Scan for the cell matching the given text and deliver its [X, Y] coordinate at center. 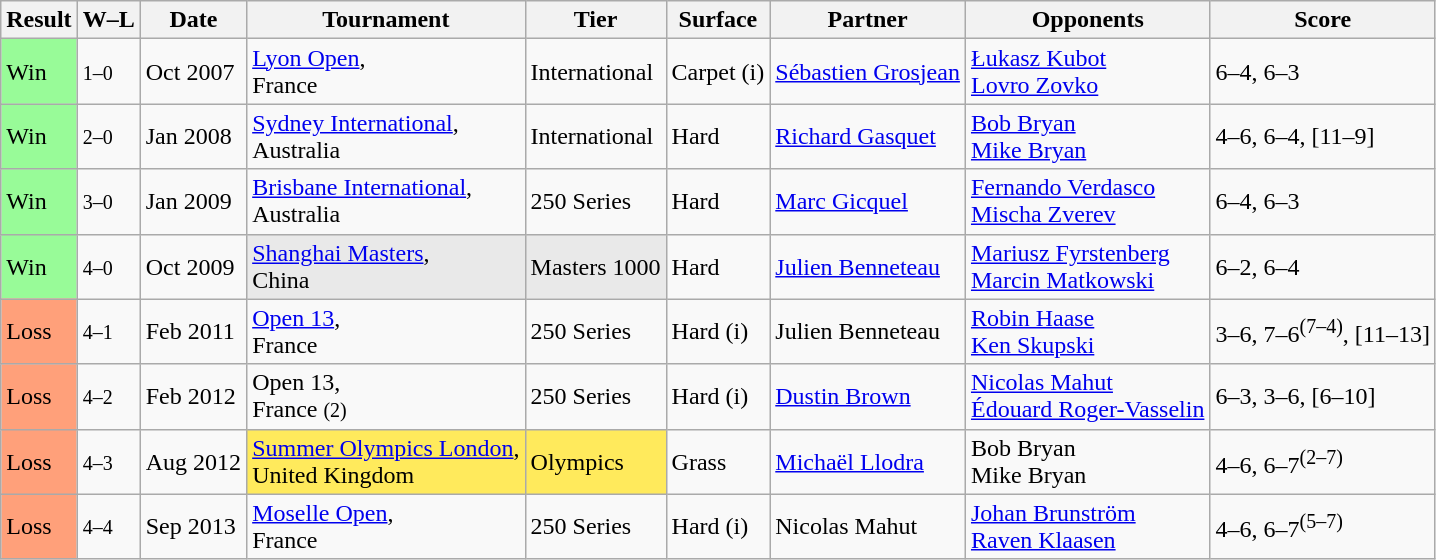
Jan 2009 [193, 202]
Jan 2008 [193, 136]
Robin Haase Ken Skupski [1088, 332]
Open 13, France (2) [386, 396]
Score [1322, 20]
Date [193, 20]
Sydney International, Australia [386, 136]
3–6, 7–6(7–4), [11–13] [1322, 332]
Surface [718, 20]
4–6, 6–4, [11–9] [1322, 136]
Sep 2013 [193, 526]
Summer Olympics London, United Kingdom [386, 462]
Partner [868, 20]
Brisbane International, Australia [386, 202]
Feb 2012 [193, 396]
4–2 [108, 396]
Aug 2012 [193, 462]
Łukasz Kubot Lovro Zovko [1088, 72]
Opponents [1088, 20]
1–0 [108, 72]
4–3 [108, 462]
Richard Gasquet [868, 136]
Carpet (i) [718, 72]
4–6, 6–7(2–7) [1322, 462]
Dustin Brown [868, 396]
Tournament [386, 20]
Marc Gicquel [868, 202]
Nicolas Mahut [868, 526]
Feb 2011 [193, 332]
4–4 [108, 526]
Fernando Verdasco Mischa Zverev [1088, 202]
6–2, 6–4 [1322, 266]
4–1 [108, 332]
Nicolas Mahut Édouard Roger-Vasselin [1088, 396]
Mariusz Fyrstenberg Marcin Matkowski [1088, 266]
Sébastien Grosjean [868, 72]
Olympics [596, 462]
Grass [718, 462]
Open 13, France [386, 332]
2–0 [108, 136]
Johan Brunström Raven Klaasen [1088, 526]
Result [39, 20]
Masters 1000 [596, 266]
4–6, 6–7(5–7) [1322, 526]
Oct 2009 [193, 266]
Lyon Open, France [386, 72]
Tier [596, 20]
Shanghai Masters, China [386, 266]
W–L [108, 20]
4–0 [108, 266]
6–3, 3–6, [6–10] [1322, 396]
Oct 2007 [193, 72]
Moselle Open, France [386, 526]
Michaël Llodra [868, 462]
3–0 [108, 202]
